Capture the cell that displays the provided text and extract its [X, Y] central coordinate. 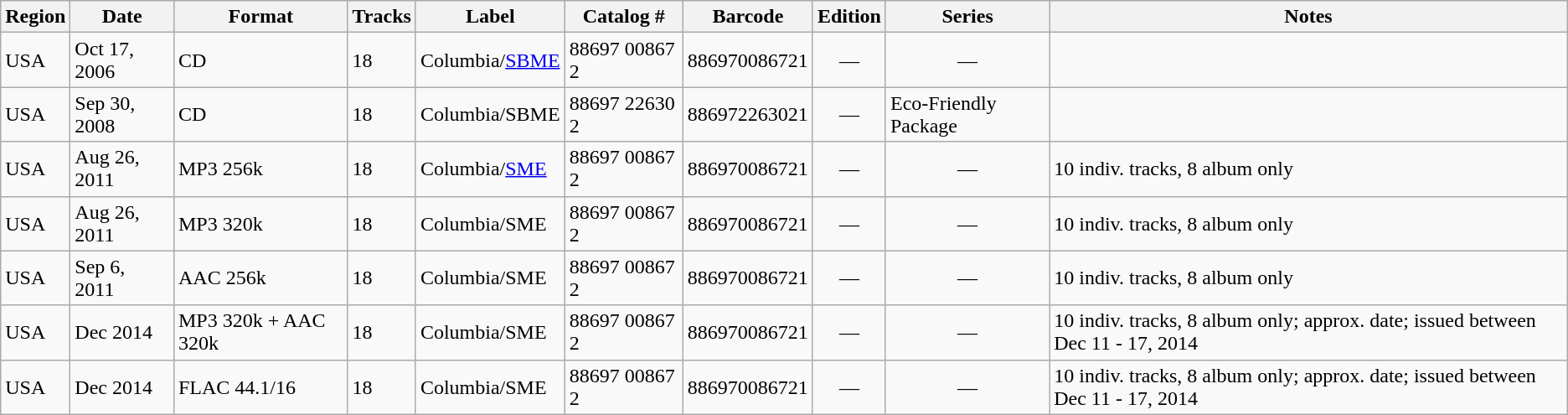
Format [260, 17]
Sep 6, 2011 [122, 278]
Tracks [382, 17]
Label [490, 17]
Series [967, 17]
Eco-Friendly Package [967, 114]
Sep 30, 2008 [122, 114]
Catalog # [623, 17]
Date [122, 17]
MP3 256k [260, 169]
88697 22630 2 [623, 114]
Region [35, 17]
AAC 256k [260, 278]
Oct 17, 2006 [122, 60]
Edition [849, 17]
MP3 320k [260, 223]
Barcode [747, 17]
MP3 320k + AAC 320k [260, 332]
FLAC 44.1/16 [260, 387]
Notes [1308, 17]
886972263021 [747, 114]
